Detect which cell encompasses the target text, then output its [X, Y] center coordinate. 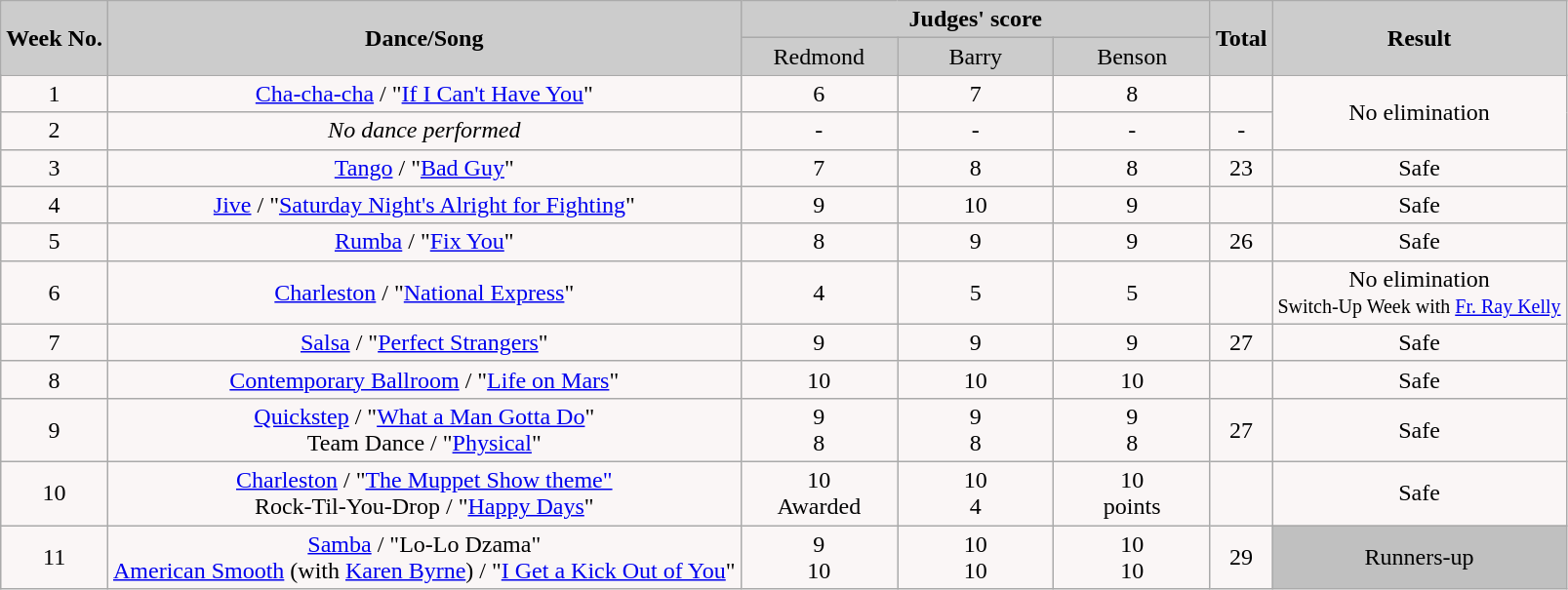
910 [819, 556]
11 [55, 556]
3 [55, 168]
Judges' score [976, 20]
Result [1419, 38]
104 [976, 493]
23 [1241, 168]
Redmond [819, 57]
Benson [1132, 57]
No dance performed [423, 131]
29 [1241, 556]
Runners-up [1419, 556]
1 [55, 94]
No eliminationSwitch-Up Week with Fr. Ray Kelly [1419, 293]
Total [1241, 38]
10Awarded [819, 493]
Charleston / "National Express" [423, 293]
Barry [976, 57]
26 [1241, 242]
Tango / "Bad Guy" [423, 168]
Charleston / "The Muppet Show theme"Rock-Til-You-Drop / "Happy Days" [423, 493]
Rumba / "Fix You" [423, 242]
Cha-cha-cha / "If I Can't Have You" [423, 94]
2 [55, 131]
Salsa / "Perfect Strangers" [423, 342]
Quickstep / "What a Man Gotta Do"Team Dance / "Physical" [423, 429]
No elimination [1419, 112]
Jive / "Saturday Night's Alright for Fighting" [423, 205]
Contemporary Ballroom / "Life on Mars" [423, 379]
Week No. [55, 38]
Samba / "Lo-Lo Dzama"American Smooth (with Karen Byrne) / "I Get a Kick Out of You" [423, 556]
Dance/Song [423, 38]
10points [1132, 493]
